From the cell containing the given text, extract its center point as (x, y) coordinate. 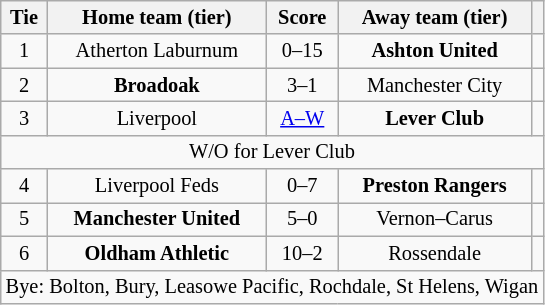
W/O for Lever Club (272, 152)
Lever Club (434, 118)
Score (302, 17)
Preston Rangers (434, 186)
Bye: Bolton, Bury, Leasowe Pacific, Rochdale, St Helens, Wigan (272, 287)
Vernon–Carus (434, 219)
6 (24, 253)
10–2 (302, 253)
Away team (tier) (434, 17)
Manchester City (434, 85)
0–7 (302, 186)
1 (24, 51)
Oldham Athletic (156, 253)
Liverpool Feds (156, 186)
Liverpool (156, 118)
Ashton United (434, 51)
5 (24, 219)
4 (24, 186)
Tie (24, 17)
5–0 (302, 219)
0–15 (302, 51)
2 (24, 85)
3–1 (302, 85)
Rossendale (434, 253)
Broadoak (156, 85)
Atherton Laburnum (156, 51)
A–W (302, 118)
3 (24, 118)
Manchester United (156, 219)
Home team (tier) (156, 17)
